From the cell containing the given text, extract its center point as (X, Y) coordinate. 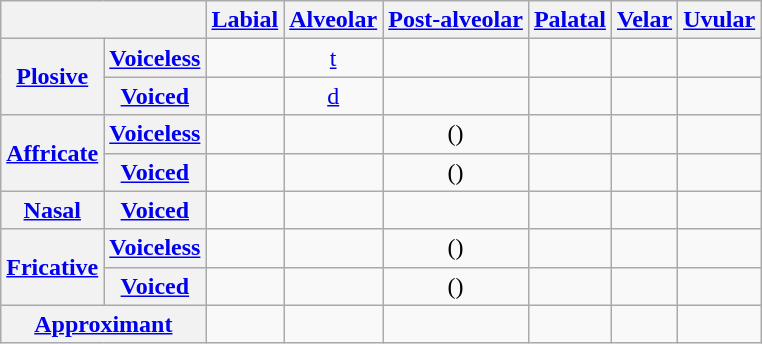
d (334, 96)
Plosive (52, 77)
Nasal (52, 210)
Labial (245, 20)
Palatal (570, 20)
t (334, 58)
Alveolar (334, 20)
Post-alveolar (456, 20)
Fricative (52, 267)
Velar (644, 20)
Approximant (104, 324)
Affricate (52, 153)
Uvular (720, 20)
